Return (X, Y) of the center of cell containing provided text 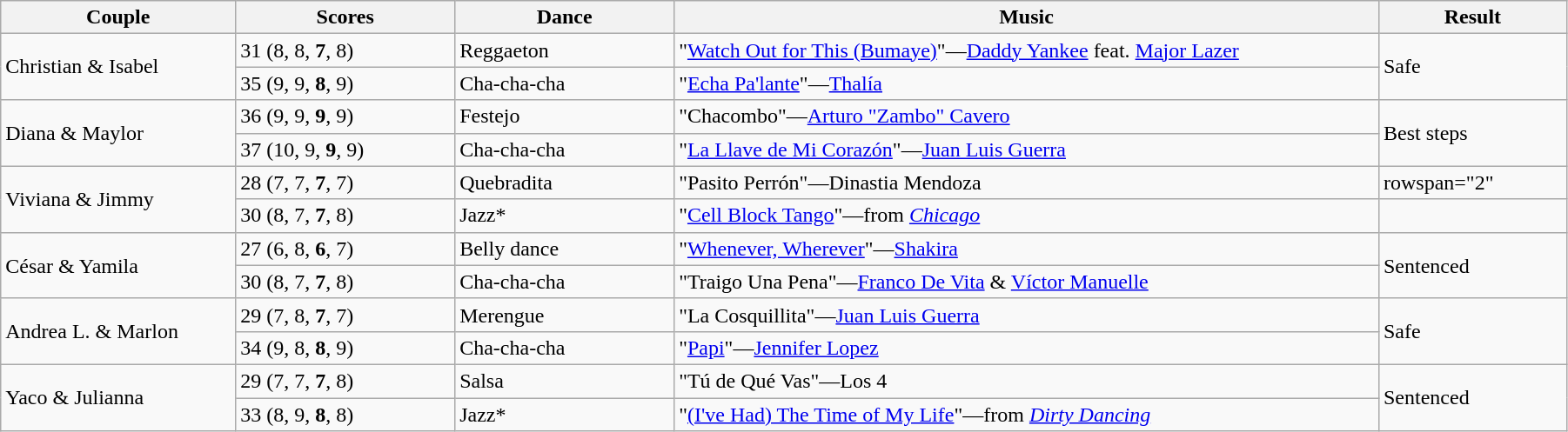
"Chacombo"—Arturo "Zambo" Cavero (1027, 116)
Viviana & Jimmy (118, 199)
28 (7, 7, 7, 7) (345, 183)
Dance (565, 17)
rowspan="2" (1472, 183)
"Watch Out for This (Bumaye)"—Daddy Yankee feat. Major Lazer (1027, 50)
"Whenever, Wherever"—Shakira (1027, 249)
Salsa (565, 381)
Diana & Maylor (118, 133)
29 (7, 8, 7, 7) (345, 315)
Andrea L. & Marlon (118, 331)
Scores (345, 17)
31 (8, 8, 7, 8) (345, 50)
35 (9, 9, 8, 9) (345, 83)
Couple (118, 17)
29 (7, 7, 7, 8) (345, 381)
César & Yamila (118, 265)
"(I've Had) The Time of My Life"—from Dirty Dancing (1027, 415)
Belly dance (565, 249)
"La Llave de Mi Corazón"—Juan Luis Guerra (1027, 150)
"Tú de Qué Vas"—Los 4 (1027, 381)
Result (1472, 17)
34 (9, 8, 8, 9) (345, 348)
"Pasito Perrón"—Dinastia Mendoza (1027, 183)
"Echa Pa'lante"—Thalía (1027, 83)
Festejo (565, 116)
"La Cosquillita"—Juan Luis Guerra (1027, 315)
27 (6, 8, 6, 7) (345, 249)
"Traigo Una Pena"—Franco De Vita & Víctor Manuelle (1027, 282)
Quebradita (565, 183)
37 (10, 9, 9, 9) (345, 150)
Merengue (565, 315)
36 (9, 9, 9, 9) (345, 116)
"Papi"—Jennifer Lopez (1027, 348)
Best steps (1472, 133)
Reggaeton (565, 50)
"Cell Block Tango"—from Chicago (1027, 216)
Christian & Isabel (118, 67)
Yaco & Julianna (118, 397)
Music (1027, 17)
33 (8, 9, 8, 8) (345, 415)
